Extract the [X, Y] coordinate from the center of the cell holding the provided text.  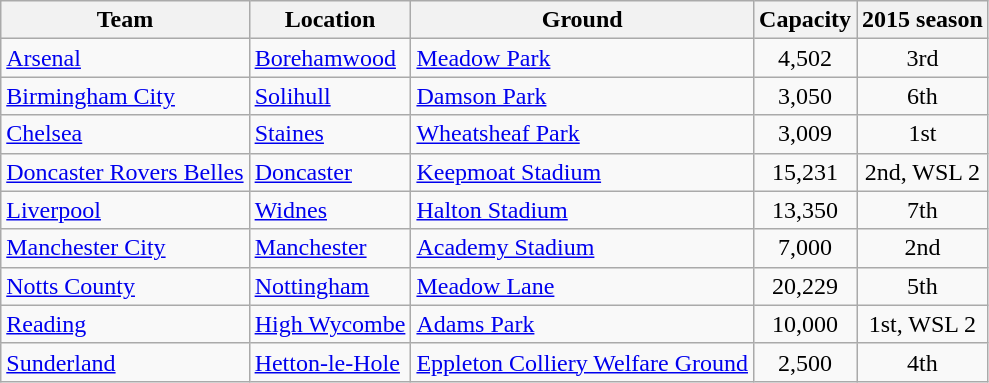
7th [923, 210]
15,231 [806, 172]
Location [330, 20]
Liverpool [125, 210]
2015 season [923, 20]
Capacity [806, 20]
Widnes [330, 210]
Adams Park [582, 324]
Sunderland [125, 362]
Nottingham [330, 286]
Ground [582, 20]
Manchester City [125, 248]
3rd [923, 58]
1st, WSL 2 [923, 324]
20,229 [806, 286]
3,009 [806, 134]
Doncaster [330, 172]
7,000 [806, 248]
Reading [125, 324]
High Wycombe [330, 324]
Notts County [125, 286]
13,350 [806, 210]
Team [125, 20]
3,050 [806, 96]
Staines [330, 134]
Borehamwood [330, 58]
Hetton-le-Hole [330, 362]
Academy Stadium [582, 248]
Solihull [330, 96]
Meadow Lane [582, 286]
2nd, WSL 2 [923, 172]
10,000 [806, 324]
Keepmoat Stadium [582, 172]
Halton Stadium [582, 210]
5th [923, 286]
Doncaster Rovers Belles [125, 172]
4,502 [806, 58]
Manchester [330, 248]
6th [923, 96]
Damson Park [582, 96]
Wheatsheaf Park [582, 134]
2nd [923, 248]
Arsenal [125, 58]
Eppleton Colliery Welfare Ground [582, 362]
1st [923, 134]
Birmingham City [125, 96]
Meadow Park [582, 58]
2,500 [806, 362]
Chelsea [125, 134]
4th [923, 362]
